Provide the (x, y) coordinate of the cell's center where the given text is located.  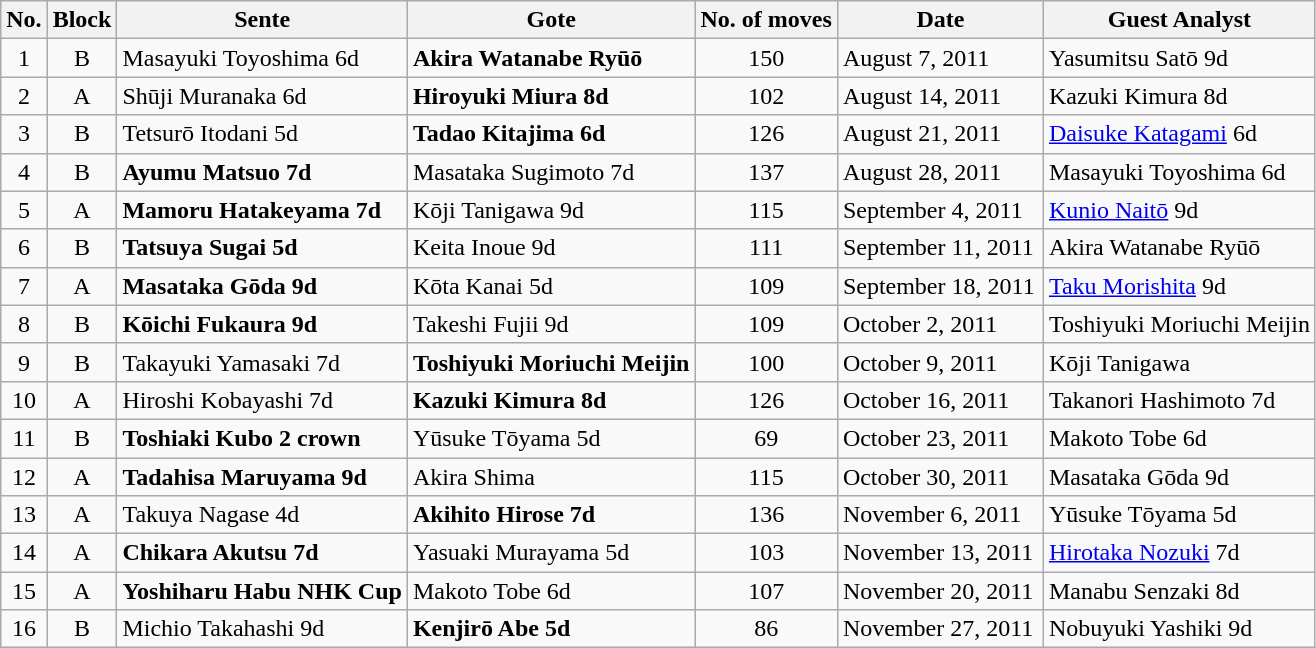
Guest Analyst (1179, 20)
November 20, 2011 (940, 591)
Keita Inoue 9d (551, 248)
Tatsuya Sugai 5d (262, 248)
Hiroyuki Miura 8d (551, 96)
14 (24, 553)
2 (24, 96)
16 (24, 629)
103 (766, 553)
Nobuyuki Yashiki 9d (1179, 629)
November 13, 2011 (940, 553)
6 (24, 248)
Hirotaka Nozuki 7d (1179, 553)
1 (24, 58)
Kōichi Fukaura 9d (262, 324)
Kōji Tanigawa 9d (551, 210)
Akihito Hirose 7d (551, 515)
Toshiaki Kubo 2 crown (262, 438)
Yasuaki Murayama 5d (551, 553)
Chikara Akutsu 7d (262, 553)
Mamoru Hatakeyama 7d (262, 210)
Takanori Hashimoto 7d (1179, 400)
November 27, 2011 (940, 629)
Manabu Senzaki 8d (1179, 591)
October 16, 2011 (940, 400)
August 7, 2011 (940, 58)
3 (24, 134)
11 (24, 438)
Kōta Kanai 5d (551, 286)
October 23, 2011 (940, 438)
October 2, 2011 (940, 324)
8 (24, 324)
August 21, 2011 (940, 134)
Yasumitsu Satō 9d (1179, 58)
100 (766, 362)
13 (24, 515)
Takeshi Fujii 9d (551, 324)
107 (766, 591)
Shūji Muranaka 6d (262, 96)
September 18, 2011 (940, 286)
Taku Morishita 9d (1179, 286)
Tetsurō Itodani 5d (262, 134)
9 (24, 362)
12 (24, 477)
Gote (551, 20)
102 (766, 96)
137 (766, 172)
7 (24, 286)
No. of moves (766, 20)
Akira Shima (551, 477)
Kōji Tanigawa (1179, 362)
Tadao Kitajima 6d (551, 134)
Tadahisa Maruyama 9d (262, 477)
September 4, 2011 (940, 210)
Daisuke Katagami 6d (1179, 134)
September 11, 2011 (940, 248)
Hiroshi Kobayashi 7d (262, 400)
4 (24, 172)
No. (24, 20)
Takayuki Yamasaki 7d (262, 362)
Sente (262, 20)
111 (766, 248)
5 (24, 210)
Kenjirō Abe 5d (551, 629)
October 9, 2011 (940, 362)
15 (24, 591)
86 (766, 629)
Ayumu Matsuo 7d (262, 172)
August 28, 2011 (940, 172)
69 (766, 438)
November 6, 2011 (940, 515)
136 (766, 515)
October 30, 2011 (940, 477)
Date (940, 20)
Masataka Sugimoto 7d (551, 172)
Block (82, 20)
Takuya Nagase 4d (262, 515)
August 14, 2011 (940, 96)
10 (24, 400)
150 (766, 58)
Michio Takahashi 9d (262, 629)
Yoshiharu Habu NHK Cup (262, 591)
Kunio Naitō 9d (1179, 210)
